Extract the (X, Y) coordinate from the center of the cell holding the provided text.  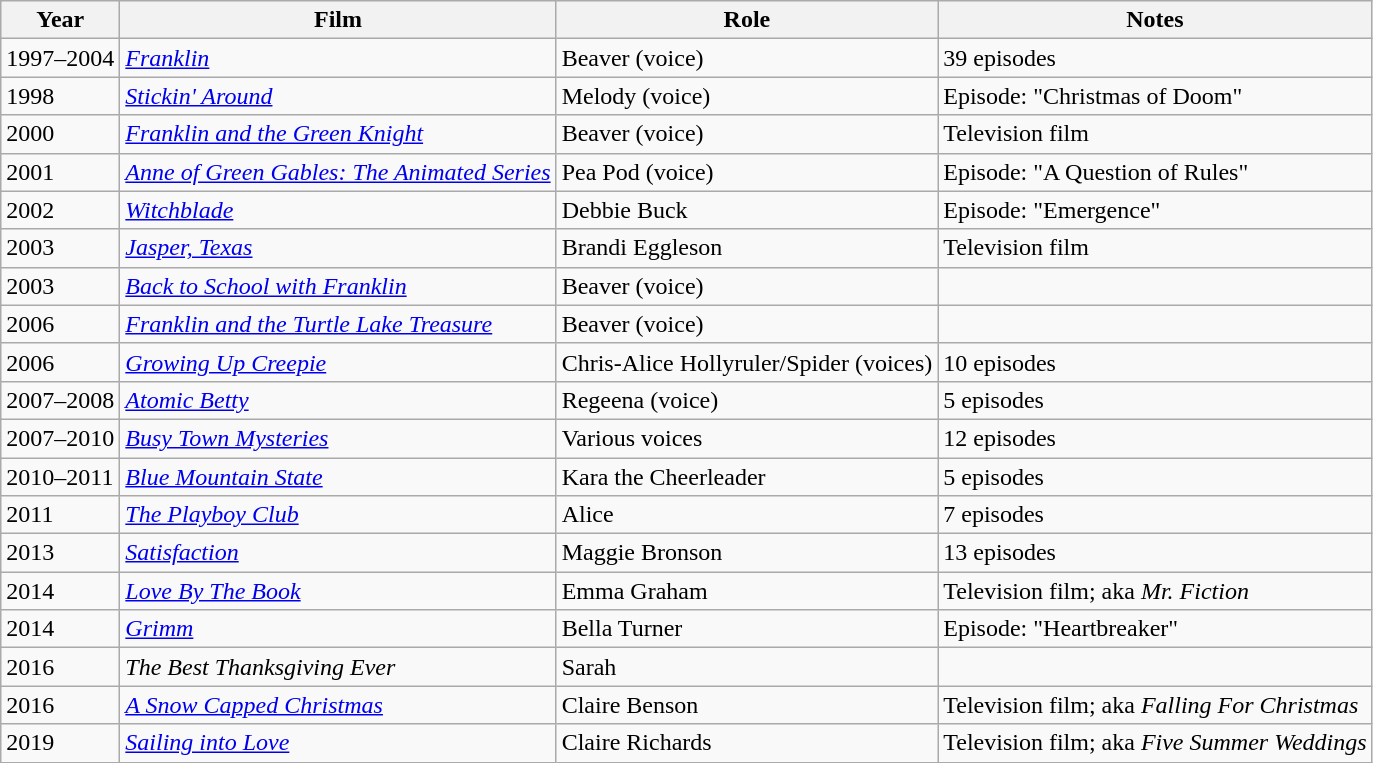
1997–2004 (60, 58)
Regeena (voice) (747, 400)
Television film; aka Falling For Christmas (1155, 705)
2019 (60, 743)
2011 (60, 515)
2007–2008 (60, 400)
Television film; aka Five Summer Weddings (1155, 743)
A Snow Capped Christmas (338, 705)
The Best Thanksgiving Ever (338, 667)
Franklin (338, 58)
2002 (60, 210)
13 episodes (1155, 553)
Grimm (338, 629)
39 episodes (1155, 58)
Jasper, Texas (338, 248)
Bella Turner (747, 629)
Maggie Bronson (747, 553)
7 episodes (1155, 515)
Sarah (747, 667)
Sailing into Love (338, 743)
10 episodes (1155, 362)
2000 (60, 134)
Pea Pod (voice) (747, 172)
Back to School with Franklin (338, 286)
Episode: "Emergence" (1155, 210)
Television film; aka Mr. Fiction (1155, 591)
Debbie Buck (747, 210)
Anne of Green Gables: The Animated Series (338, 172)
Melody (voice) (747, 96)
Atomic Betty (338, 400)
1998 (60, 96)
Kara the Cheerleader (747, 477)
Year (60, 20)
2007–2010 (60, 438)
Episode: "A Question of Rules" (1155, 172)
2010–2011 (60, 477)
Notes (1155, 20)
Film (338, 20)
Alice (747, 515)
Blue Mountain State (338, 477)
Episode: "Heartbreaker" (1155, 629)
Various voices (747, 438)
Episode: "Christmas of Doom" (1155, 96)
Stickin' Around (338, 96)
Witchblade (338, 210)
Franklin and the Turtle Lake Treasure (338, 324)
Claire Benson (747, 705)
Satisfaction (338, 553)
Love By The Book (338, 591)
The Playboy Club (338, 515)
12 episodes (1155, 438)
2013 (60, 553)
Role (747, 20)
Chris-Alice Hollyruler/Spider (voices) (747, 362)
Claire Richards (747, 743)
Emma Graham (747, 591)
Brandi Eggleson (747, 248)
Franklin and the Green Knight (338, 134)
Busy Town Mysteries (338, 438)
2001 (60, 172)
Growing Up Creepie (338, 362)
